From the cell containing the given text, extract its center point as (x, y) coordinate. 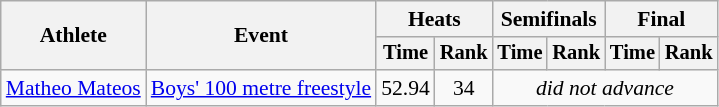
34 (464, 88)
52.94 (406, 88)
Final (661, 19)
Semifinals (548, 19)
Matheo Mateos (74, 88)
Heats (434, 19)
did not advance (604, 88)
Boys' 100 metre freestyle (261, 88)
Athlete (74, 36)
Event (261, 36)
